Pinpoint the cell where the given text exists, returning its (x, y) midpoint coordinate. 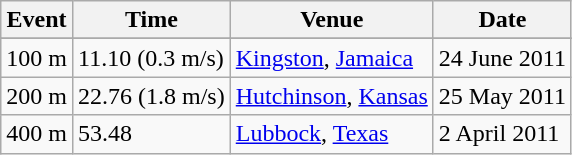
Hutchinson, Kansas (332, 96)
400 m (37, 134)
100 m (37, 58)
25 May 2011 (502, 96)
Kingston, Jamaica (332, 58)
Date (502, 20)
53.48 (151, 134)
Lubbock, Texas (332, 134)
11.10 (0.3 m/s) (151, 58)
2 April 2011 (502, 134)
24 June 2011 (502, 58)
Time (151, 20)
Event (37, 20)
Venue (332, 20)
22.76 (1.8 m/s) (151, 96)
200 m (37, 96)
